Search for the cell housing the specified text and yield its (x, y) center coordinate. 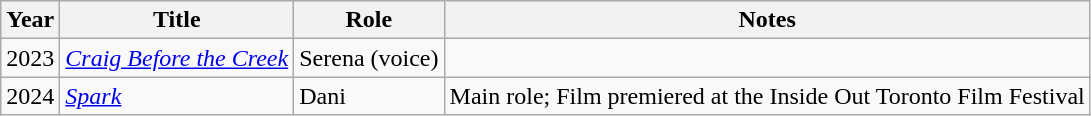
2024 (30, 96)
2023 (30, 58)
Title (177, 20)
Dani (369, 96)
Spark (177, 96)
Role (369, 20)
Notes (767, 20)
Serena (voice) (369, 58)
Main role; Film premiered at the Inside Out Toronto Film Festival (767, 96)
Craig Before the Creek (177, 58)
Year (30, 20)
